Determine the (x, y) coordinate at the center of the cell enclosing the given text.  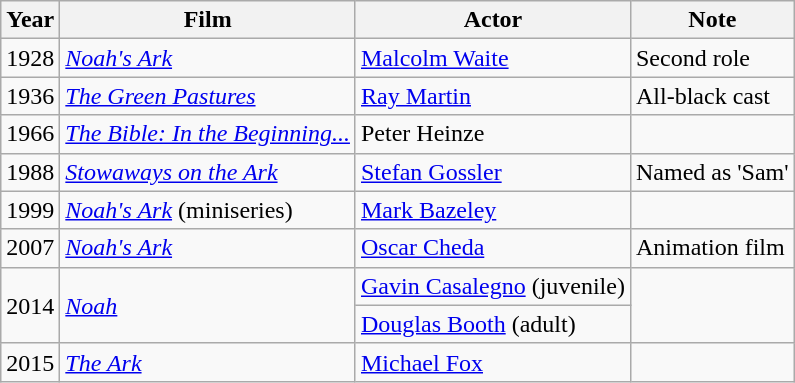
All-black cast (712, 96)
2007 (30, 248)
Animation film (712, 248)
The Bible: In the Beginning... (208, 134)
Mark Bazeley (492, 210)
Gavin Casalegno (juvenile) (492, 286)
Actor (492, 20)
Note (712, 20)
The Green Pastures (208, 96)
Named as 'Sam' (712, 172)
Peter Heinze (492, 134)
Douglas Booth (adult) (492, 324)
1966 (30, 134)
Stowaways on the Ark (208, 172)
1928 (30, 58)
Film (208, 20)
Oscar Cheda (492, 248)
1988 (30, 172)
The Ark (208, 362)
1999 (30, 210)
1936 (30, 96)
Noah (208, 305)
Stefan Gossler (492, 172)
Ray Martin (492, 96)
2014 (30, 305)
Malcolm Waite (492, 58)
2015 (30, 362)
Year (30, 20)
Second role (712, 58)
Noah's Ark (miniseries) (208, 210)
Michael Fox (492, 362)
